Scan for the cell matching the given text and deliver its (x, y) coordinate at center. 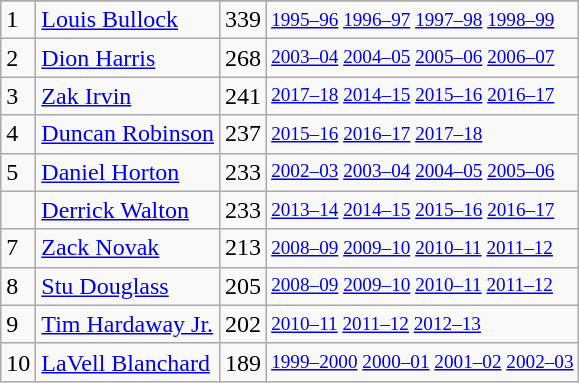
189 (244, 362)
2 (18, 58)
8 (18, 286)
2010–11 2011–12 2012–13 (423, 324)
237 (244, 134)
241 (244, 96)
5 (18, 172)
2017–18 2014–15 2015–16 2016–17 (423, 96)
LaVell Blanchard (128, 362)
202 (244, 324)
268 (244, 58)
205 (244, 286)
Stu Douglass (128, 286)
339 (244, 20)
9 (18, 324)
2013–14 2014–15 2015–16 2016–17 (423, 210)
Zak Irvin (128, 96)
Louis Bullock (128, 20)
3 (18, 96)
Dion Harris (128, 58)
213 (244, 248)
Daniel Horton (128, 172)
Derrick Walton (128, 210)
Duncan Robinson (128, 134)
1 (18, 20)
2015–16 2016–17 2017–18 (423, 134)
1995–96 1996–97 1997–98 1998–99 (423, 20)
4 (18, 134)
2002–03 2003–04 2004–05 2005–06 (423, 172)
7 (18, 248)
Zack Novak (128, 248)
1999–2000 2000–01 2001–02 2002–03 (423, 362)
2003–04 2004–05 2005–06 2006–07 (423, 58)
Tim Hardaway Jr. (128, 324)
10 (18, 362)
